Provide the (X, Y) coordinate of the cell's center where the given text is located.  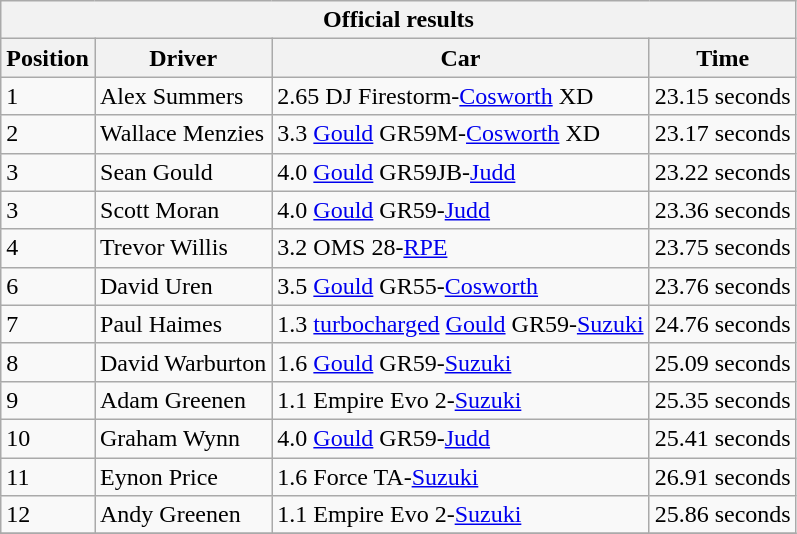
23.75 seconds (722, 248)
1.6 Gould GR59-Suzuki (460, 362)
11 (48, 477)
Position (48, 58)
Graham Wynn (182, 438)
Trevor Willis (182, 248)
23.36 seconds (722, 210)
Alex Summers (182, 96)
23.15 seconds (722, 96)
Sean Gould (182, 172)
Paul Haimes (182, 324)
25.86 seconds (722, 515)
24.76 seconds (722, 324)
3.5 Gould GR55-Cosworth (460, 286)
Driver (182, 58)
David Warburton (182, 362)
Car (460, 58)
3.2 OMS 28-RPE (460, 248)
23.76 seconds (722, 286)
25.09 seconds (722, 362)
2 (48, 134)
Official results (398, 20)
23.22 seconds (722, 172)
6 (48, 286)
Time (722, 58)
Eynon Price (182, 477)
Scott Moran (182, 210)
2.65 DJ Firestorm-Cosworth XD (460, 96)
10 (48, 438)
12 (48, 515)
Adam Greenen (182, 400)
1 (48, 96)
9 (48, 400)
1.3 turbocharged Gould GR59-Suzuki (460, 324)
25.35 seconds (722, 400)
Wallace Menzies (182, 134)
Andy Greenen (182, 515)
3.3 Gould GR59M-Cosworth XD (460, 134)
23.17 seconds (722, 134)
4.0 Gould GR59JB-Judd (460, 172)
8 (48, 362)
David Uren (182, 286)
1.6 Force TA-Suzuki (460, 477)
26.91 seconds (722, 477)
7 (48, 324)
25.41 seconds (722, 438)
4 (48, 248)
